Search for the cell housing the specified text and yield its [X, Y] center coordinate. 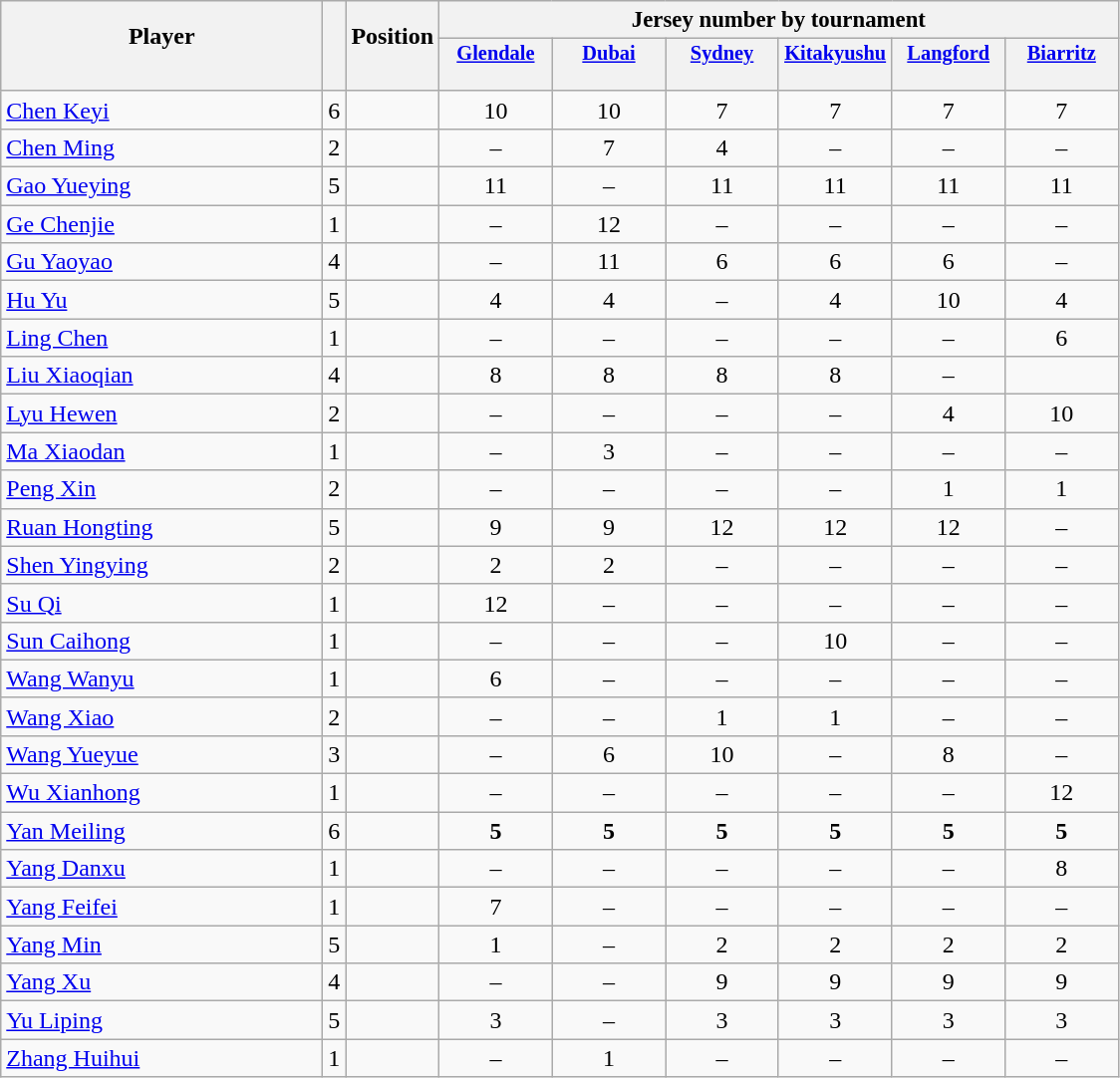
Ling Chen [161, 338]
Su Qi [161, 603]
Biarritz [1062, 54]
Chen Ming [161, 147]
Glendale [496, 54]
Wu Xianhong [161, 793]
Gu Yaoyao [161, 262]
Lyu Hewen [161, 413]
Zhang Huihui [161, 1058]
Wang Wanyu [161, 678]
Wang Yueyue [161, 754]
Sydney [722, 54]
Peng Xin [161, 489]
Yang Feifei [161, 907]
Yang Danxu [161, 869]
Hu Yu [161, 300]
Yang Min [161, 944]
Yang Xu [161, 982]
Dubai [609, 54]
Player [161, 35]
Kitakyushu [835, 54]
Sun Caihong [161, 641]
Chen Keyi [161, 110]
Liu Xiaoqian [161, 376]
Gao Yueying [161, 186]
Ma Xiaodan [161, 451]
Jersey number by tournament [779, 20]
Position [393, 35]
Langford [949, 54]
Yu Liping [161, 1020]
Wang Xiao [161, 716]
Shen Yingying [161, 565]
Yan Meiling [161, 831]
Ge Chenjie [161, 224]
Ruan Hongting [161, 527]
